Capture the cell that displays the provided text and extract its (x, y) central coordinate. 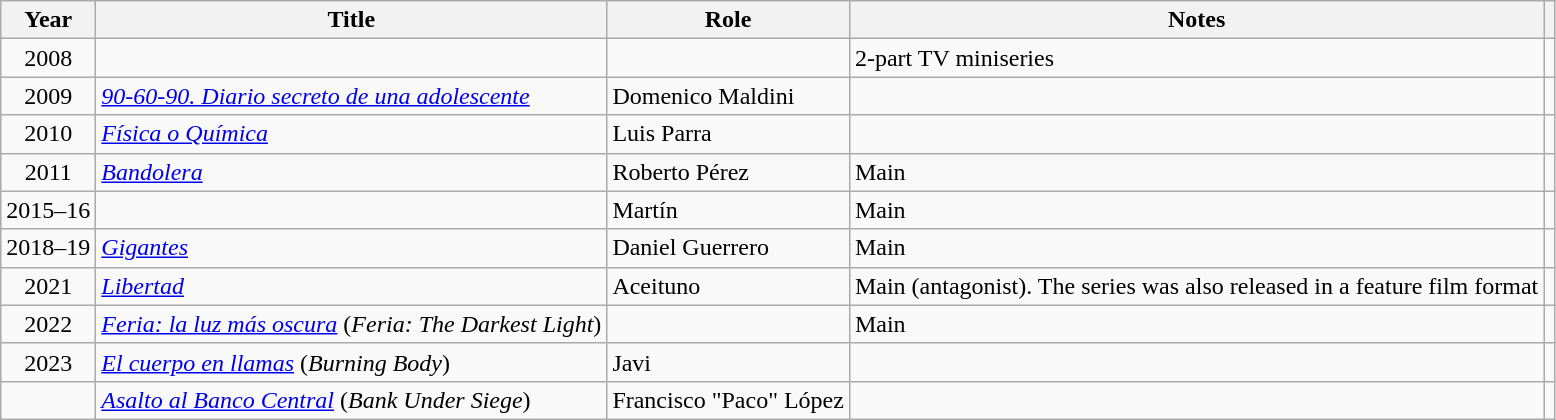
Notes (1196, 20)
2021 (48, 286)
Martín (728, 210)
2023 (48, 362)
Aceituno (728, 286)
2008 (48, 58)
Francisco "Paco" López (728, 400)
2015–16 (48, 210)
Luis Parra (728, 134)
2-part TV miniseries (1196, 58)
2022 (48, 324)
2009 (48, 96)
Gigantes (352, 248)
Javi (728, 362)
2011 (48, 172)
Asalto al Banco Central (Bank Under Siege) (352, 400)
Role (728, 20)
Feria: la luz más oscura (Feria: The Darkest Light) (352, 324)
El cuerpo en llamas (Burning Body) (352, 362)
Domenico Maldini (728, 96)
90-60-90. Diario secreto de una adolescente (352, 96)
2010 (48, 134)
Main (antagonist). The series was also released in a feature film format (1196, 286)
Year (48, 20)
Daniel Guerrero (728, 248)
Title (352, 20)
Física o Química (352, 134)
Bandolera (352, 172)
2018–19 (48, 248)
Roberto Pérez (728, 172)
Libertad (352, 286)
